Extract the [x, y] coordinate from the center of the cell holding the provided text.  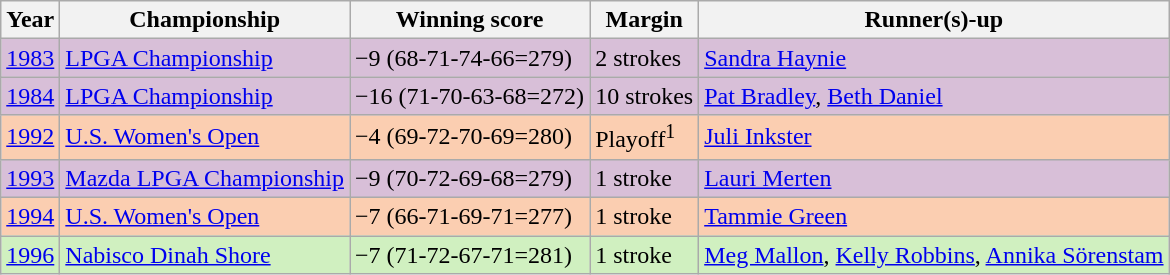
1992 [30, 138]
1984 [30, 96]
−9 (68-71-74-66=279) [470, 58]
−9 (70-72-69-68=279) [470, 178]
Winning score [470, 20]
1996 [30, 255]
Tammie Green [934, 217]
−16 (71-70-63-68=272) [470, 96]
2 strokes [644, 58]
Lauri Merten [934, 178]
Margin [644, 20]
Meg Mallon, Kelly Robbins, Annika Sörenstam [934, 255]
Playoff1 [644, 138]
Mazda LPGA Championship [205, 178]
Runner(s)-up [934, 20]
1993 [30, 178]
1983 [30, 58]
−4 (69-72-70-69=280) [470, 138]
−7 (71-72-67-71=281) [470, 255]
−7 (66-71-69-71=277) [470, 217]
1994 [30, 217]
Sandra Haynie [934, 58]
10 strokes [644, 96]
Juli Inkster [934, 138]
Championship [205, 20]
Year [30, 20]
Nabisco Dinah Shore [205, 255]
Pat Bradley, Beth Daniel [934, 96]
